For the text-containing cell, return its midpoint in (X, Y) coordinate format. 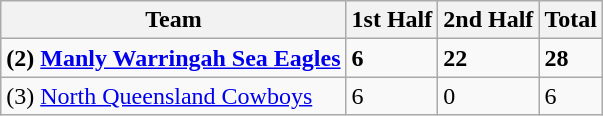
22 (488, 58)
Total (571, 20)
0 (488, 96)
(3) North Queensland Cowboys (174, 96)
2nd Half (488, 20)
(2) Manly Warringah Sea Eagles (174, 58)
Team (174, 20)
1st Half (392, 20)
28 (571, 58)
